Find where the given text appears and provide that cell's center as (X, Y) coordinate. 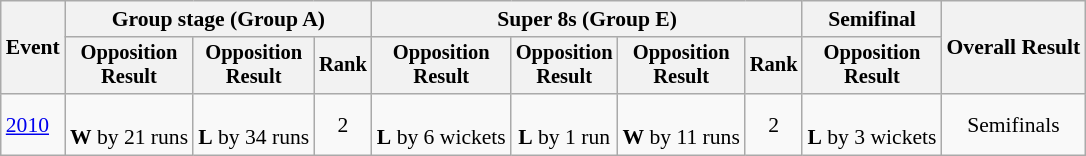
Super 8s (Group E) (588, 19)
L by 1 run (564, 124)
Semifinals (1014, 124)
Overall Result (1014, 48)
2010 (33, 124)
L by 3 wickets (872, 124)
Group stage (Group A) (218, 19)
W by 21 runs (129, 124)
Event (33, 48)
Semifinal (872, 19)
L by 34 runs (254, 124)
L by 6 wickets (442, 124)
W by 11 runs (680, 124)
